Return (x, y) of the center of cell containing provided text 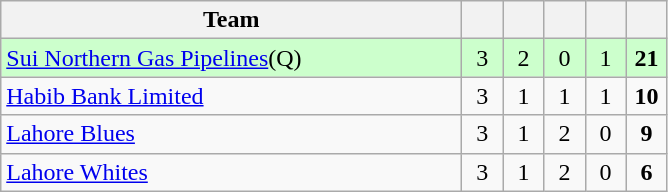
Lahore Whites (232, 172)
10 (646, 96)
21 (646, 58)
Habib Bank Limited (232, 96)
Lahore Blues (232, 134)
Sui Northern Gas Pipelines(Q) (232, 58)
9 (646, 134)
Team (232, 20)
6 (646, 172)
